Extract the [X, Y] coordinate from the center of the cell holding the provided text.  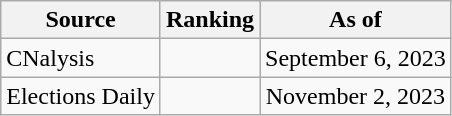
Elections Daily [81, 96]
Ranking [210, 20]
September 6, 2023 [356, 58]
November 2, 2023 [356, 96]
CNalysis [81, 58]
As of [356, 20]
Source [81, 20]
